Search for the cell housing the specified text and yield its [x, y] center coordinate. 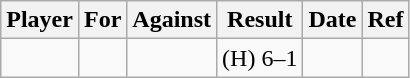
Ref [386, 20]
(H) 6–1 [260, 58]
For [102, 20]
Result [260, 20]
Date [332, 20]
Player [40, 20]
Against [172, 20]
